Search for the cell housing the specified text and yield its [x, y] center coordinate. 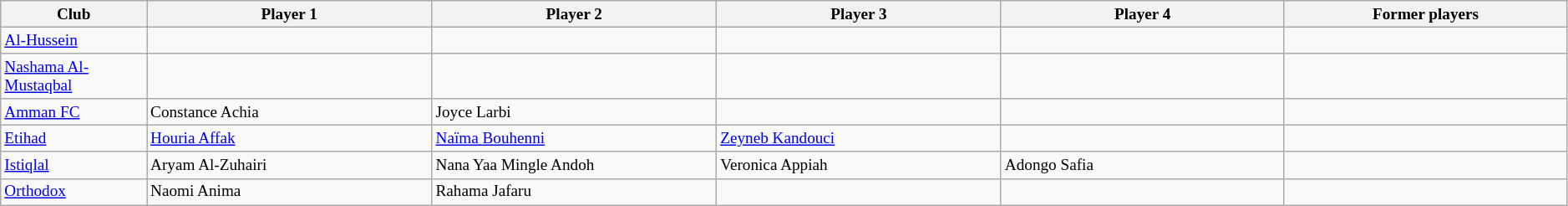
Former players [1425, 14]
Zeyneb Kandouci [859, 139]
Constance Achia [289, 112]
Naomi Anima [289, 192]
Player 2 [575, 14]
Player 4 [1143, 14]
Naïma Bouhenni [575, 139]
Player 3 [859, 14]
Aryam Al-Zuhairi [289, 165]
Veronica Appiah [859, 165]
Nashama Al-Mustaqbal [74, 76]
Rahama Jafaru [575, 192]
Amman FC [74, 112]
Al-Hussein [74, 40]
Istiqlal [74, 165]
Club [74, 14]
Joyce Larbi [575, 112]
Player 1 [289, 14]
Orthodox [74, 192]
Nana Yaa Mingle Andoh [575, 165]
Etihad [74, 139]
Houria Affak [289, 139]
Adongo Safia [1143, 165]
